Determine the (X, Y) coordinate at the center of the cell enclosing the given text.  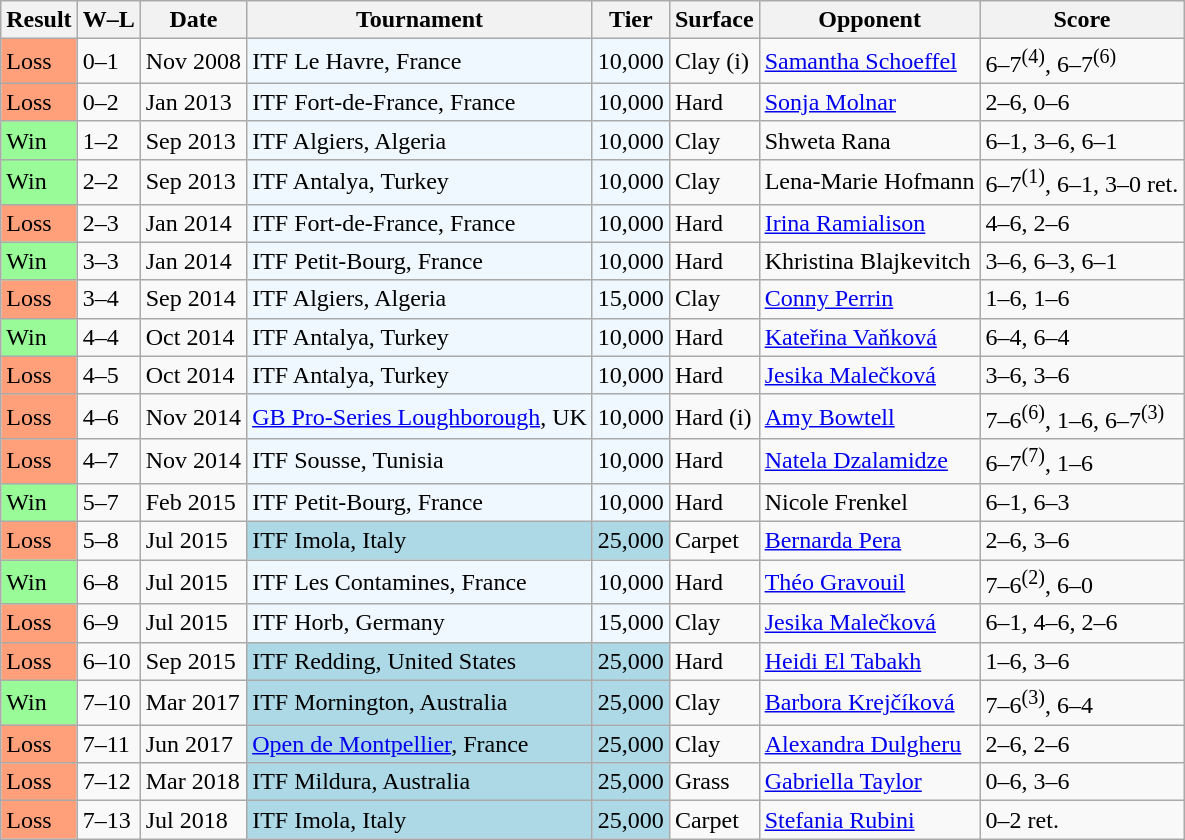
Hard (i) (714, 416)
0–2 (108, 102)
ITF Mildura, Australia (420, 782)
ITF Le Havre, France (420, 62)
Khristina Blajkevitch (870, 261)
Sep 2014 (193, 299)
6–4, 6–4 (1082, 337)
Tournament (420, 20)
7–6(6), 1–6, 6–7(3) (1082, 416)
7–13 (108, 820)
Stefania Rubini (870, 820)
4–6 (108, 416)
Amy Bowtell (870, 416)
7–6(2), 6–0 (1082, 582)
0–1 (108, 62)
3–6, 6–3, 6–1 (1082, 261)
Nov 2008 (193, 62)
Nicole Frenkel (870, 502)
0–6, 3–6 (1082, 782)
6–7(4), 6–7(6) (1082, 62)
Heidi El Tabakh (870, 661)
3–4 (108, 299)
7–6(3), 6–4 (1082, 702)
Result (39, 20)
7–12 (108, 782)
5–7 (108, 502)
Bernarda Pera (870, 541)
Lena-Marie Hofmann (870, 182)
2–6, 0–6 (1082, 102)
Sep 2015 (193, 661)
Score (1082, 20)
7–10 (108, 702)
Tier (630, 20)
GB Pro-Series Loughborough, UK (420, 416)
1–6, 3–6 (1082, 661)
Clay (i) (714, 62)
Barbora Krejčíková (870, 702)
Natela Dzalamidze (870, 462)
4–6, 2–6 (1082, 223)
Irina Ramialison (870, 223)
1–6, 1–6 (1082, 299)
1–2 (108, 140)
6–1, 6–3 (1082, 502)
ITF Redding, United States (420, 661)
3–6, 3–6 (1082, 375)
4–5 (108, 375)
Samantha Schoeffel (870, 62)
Mar 2017 (193, 702)
Gabriella Taylor (870, 782)
6–8 (108, 582)
6–1, 4–6, 2–6 (1082, 623)
W–L (108, 20)
3–3 (108, 261)
ITF Les Contamines, France (420, 582)
2–6, 2–6 (1082, 744)
6–7(7), 1–6 (1082, 462)
2–2 (108, 182)
ITF Sousse, Tunisia (420, 462)
Opponent (870, 20)
Open de Montpellier, France (420, 744)
ITF Mornington, Australia (420, 702)
0–2 ret. (1082, 820)
7–11 (108, 744)
2–6, 3–6 (1082, 541)
6–10 (108, 661)
Jun 2017 (193, 744)
Théo Gravouil (870, 582)
Sonja Molnar (870, 102)
6–9 (108, 623)
Conny Perrin (870, 299)
Date (193, 20)
5–8 (108, 541)
ITF Horb, Germany (420, 623)
Surface (714, 20)
Alexandra Dulgheru (870, 744)
Feb 2015 (193, 502)
Grass (714, 782)
Shweta Rana (870, 140)
6–1, 3–6, 6–1 (1082, 140)
4–4 (108, 337)
Jan 2013 (193, 102)
6–7(1), 6–1, 3–0 ret. (1082, 182)
Kateřina Vaňková (870, 337)
4–7 (108, 462)
Jul 2018 (193, 820)
2–3 (108, 223)
Mar 2018 (193, 782)
